Return the (x, y) coordinate for the center point of the cell that contains the specified text.  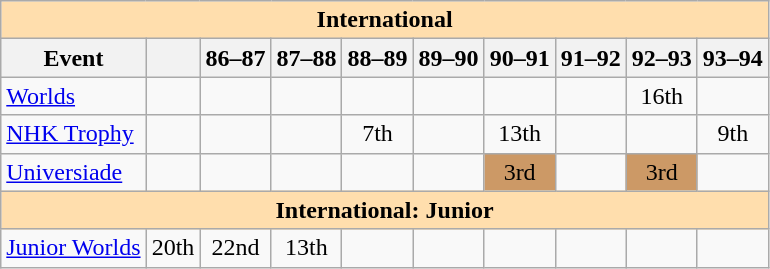
International (385, 20)
92–93 (662, 58)
89–90 (448, 58)
Universiade (74, 172)
87–88 (306, 58)
International: Junior (385, 210)
86–87 (236, 58)
NHK Trophy (74, 134)
91–92 (590, 58)
90–91 (520, 58)
Junior Worlds (74, 248)
Event (74, 58)
20th (173, 248)
93–94 (732, 58)
22nd (236, 248)
16th (662, 96)
88–89 (378, 58)
9th (732, 134)
7th (378, 134)
Worlds (74, 96)
